Scan for the cell matching the given text and deliver its [X, Y] coordinate at center. 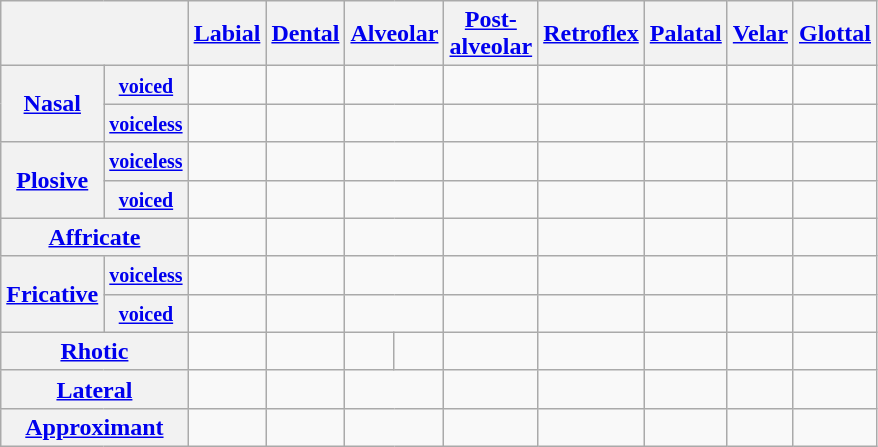
Labial [227, 34]
Fricative [52, 294]
Rhotic [94, 351]
Approximant [94, 427]
Nasal [52, 104]
Dental [306, 34]
Affricate [94, 237]
Palatal [686, 34]
Velar [760, 34]
Lateral [94, 389]
Plosive [52, 180]
Alveolar [394, 34]
Retroflex [592, 34]
Post-alveolar [491, 34]
Glottal [834, 34]
